Return the [X, Y] coordinate for the center point of the cell that contains the specified text.  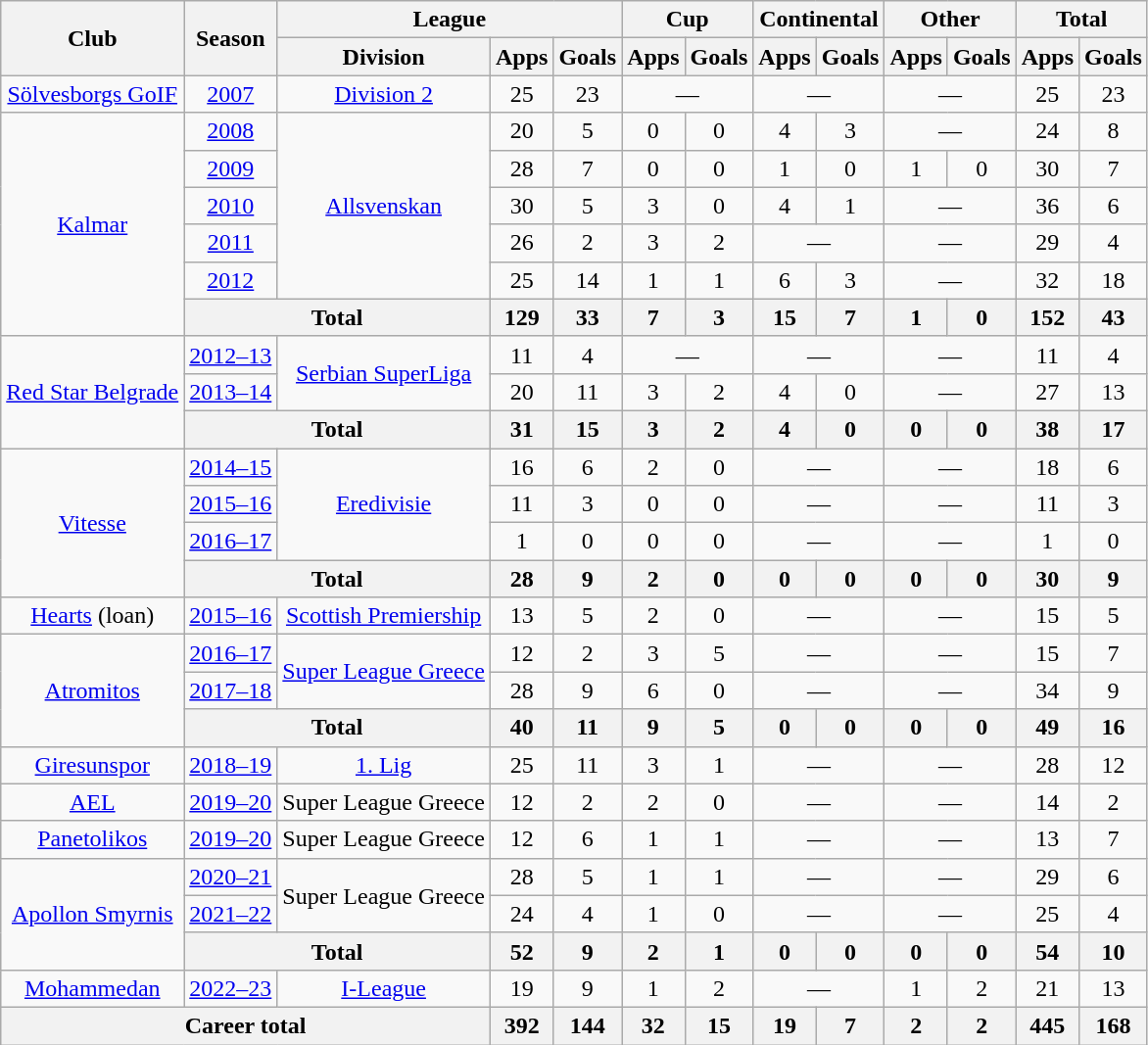
2011 [231, 243]
2018–19 [231, 765]
Hearts (loan) [92, 616]
8 [1114, 131]
445 [1047, 1025]
36 [1047, 206]
33 [588, 317]
Kalmar [92, 224]
392 [521, 1025]
2020–21 [231, 877]
49 [1047, 728]
Mohammedan [92, 988]
League [450, 20]
2013–14 [231, 392]
2009 [231, 168]
2022–23 [231, 988]
17 [1114, 429]
AEL [92, 802]
2012 [231, 280]
27 [1047, 392]
I-League [384, 988]
43 [1114, 317]
2012–13 [231, 355]
10 [1114, 951]
Division [384, 57]
129 [521, 317]
Serbian SuperLiga [384, 373]
Apollon Smyrnis [92, 914]
Season [231, 38]
2010 [231, 206]
2017–18 [231, 690]
144 [588, 1025]
40 [521, 728]
152 [1047, 317]
Giresunspor [92, 765]
26 [521, 243]
2014–15 [231, 467]
Scottish Premiership [384, 616]
Eredivisie [384, 504]
Atromitos [92, 690]
2007 [231, 94]
2008 [231, 131]
168 [1114, 1025]
Continental [819, 20]
Career total [246, 1025]
Division 2 [384, 94]
Allsvenskan [384, 206]
21 [1047, 988]
31 [521, 429]
Red Star Belgrade [92, 392]
Vitesse [92, 523]
54 [1047, 951]
2021–22 [231, 914]
34 [1047, 690]
Cup [688, 20]
38 [1047, 429]
1. Lig [384, 765]
52 [521, 951]
Other [950, 20]
Panetolikos [92, 839]
Sölvesborgs GoIF [92, 94]
Club [92, 38]
